Locate the cell with the specified text and output its (x, y) center coordinate. 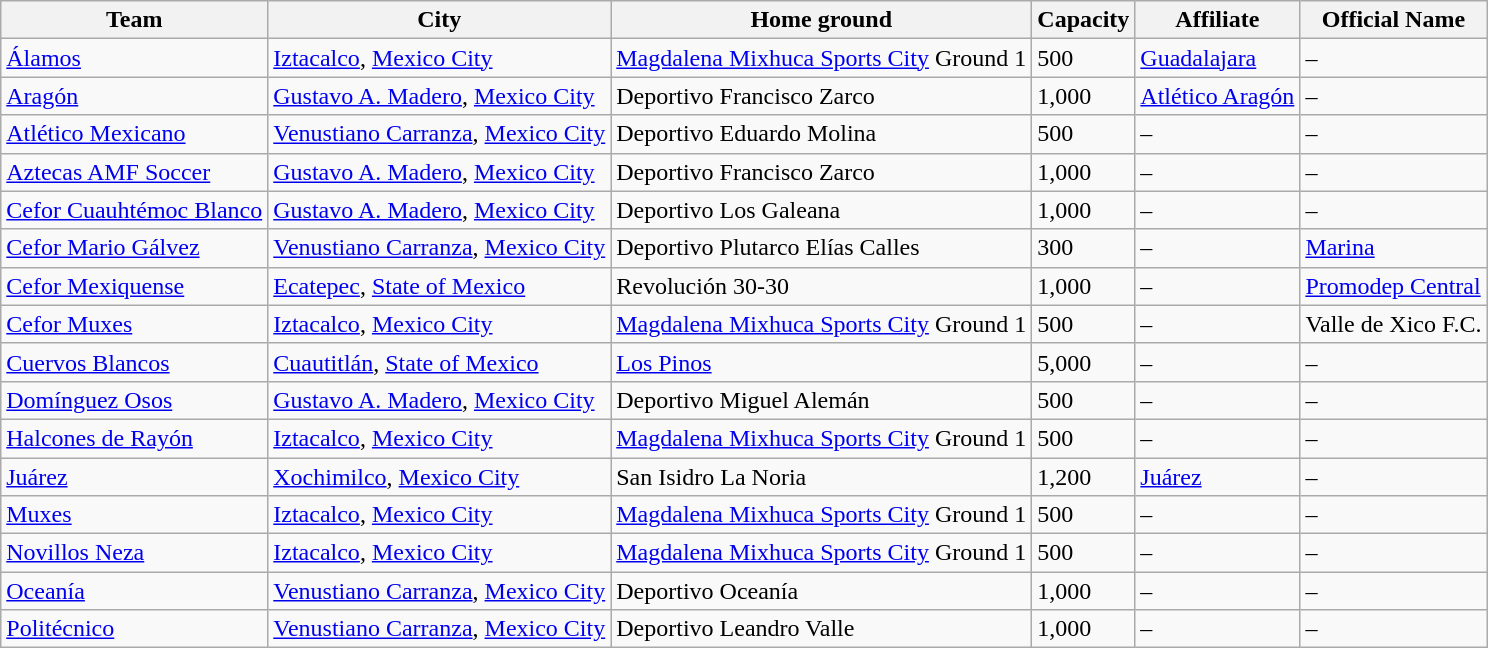
Marina (1394, 248)
Aztecas AMF Soccer (134, 172)
Deportivo Los Galeana (822, 210)
Aragón (134, 96)
Los Pinos (822, 362)
Oceanía (134, 591)
5,000 (1084, 362)
Ecatepec, State of Mexico (440, 286)
Politécnico (134, 629)
Guadalajara (1218, 58)
1,200 (1084, 477)
Cefor Mexiquense (134, 286)
Deportivo Leandro Valle (822, 629)
Xochimilco, Mexico City (440, 477)
Deportivo Eduardo Molina (822, 134)
Cuervos Blancos (134, 362)
Deportivo Plutarco Elías Calles (822, 248)
Revolución 30-30 (822, 286)
Muxes (134, 515)
Team (134, 20)
Deportivo Oceanía (822, 591)
Cefor Cuauhtémoc Blanco (134, 210)
Official Name (1394, 20)
San Isidro La Noria (822, 477)
Cuautitlán, State of Mexico (440, 362)
300 (1084, 248)
Capacity (1084, 20)
Cefor Mario Gálvez (134, 248)
Álamos (134, 58)
Halcones de Rayón (134, 438)
Novillos Neza (134, 553)
Deportivo Miguel Alemán (822, 400)
Affiliate (1218, 20)
Domínguez Osos (134, 400)
Cefor Muxes (134, 324)
Home ground (822, 20)
Promodep Central (1394, 286)
Atlético Aragón (1218, 96)
City (440, 20)
Valle de Xico F.C. (1394, 324)
Atlético Mexicano (134, 134)
